Provide the (X, Y) coordinate of the cell's center where the given text is located.  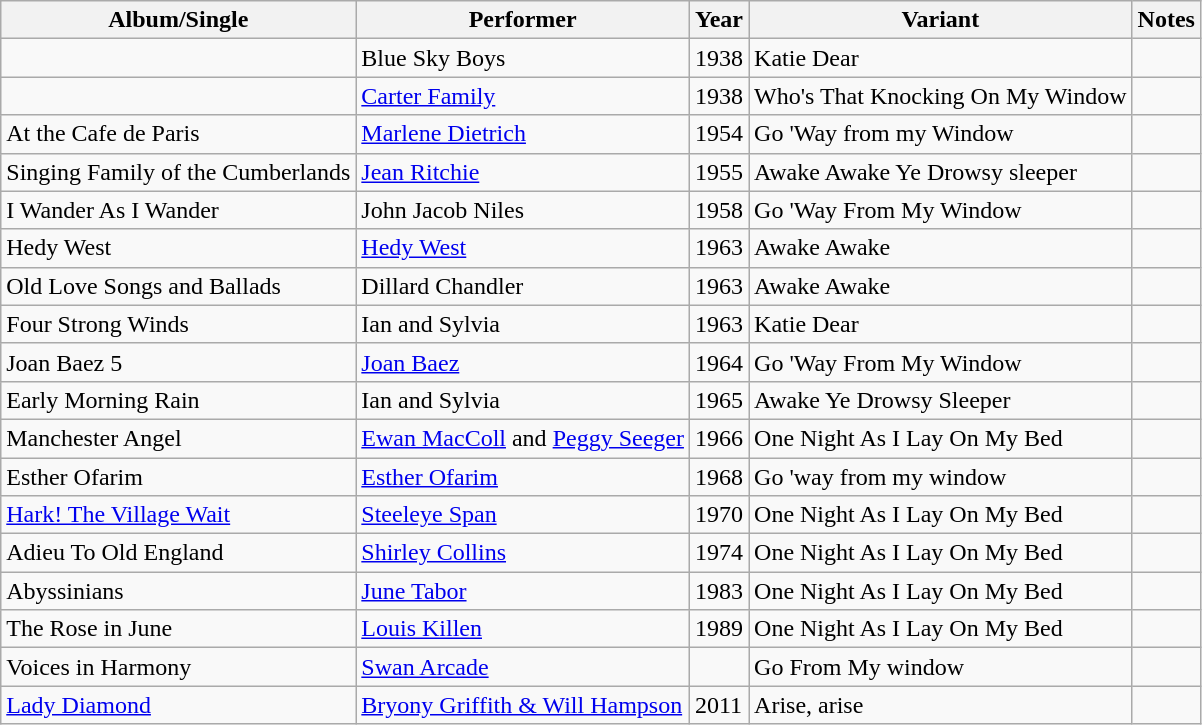
Bryony Griffith & Will Hampson (523, 705)
1958 (718, 210)
Blue Sky Boys (523, 58)
I Wander As I Wander (178, 210)
1966 (718, 438)
Go From My window (941, 667)
1955 (718, 172)
Awake Awake Ye Drowsy sleeper (941, 172)
1974 (718, 553)
Hark! The Village Wait (178, 515)
Marlene Dietrich (523, 134)
1989 (718, 629)
Arise, arise (941, 705)
1954 (718, 134)
Go 'way from my window (941, 477)
Joan Baez 5 (178, 362)
1970 (718, 515)
Adieu To Old England (178, 553)
1965 (718, 400)
Early Morning Rain (178, 400)
Manchester Angel (178, 438)
Ewan MacColl and Peggy Seeger (523, 438)
Carter Family (523, 96)
Singing Family of the Cumberlands (178, 172)
Jean Ritchie (523, 172)
Joan Baez (523, 362)
Who's That Knocking On My Window (941, 96)
1968 (718, 477)
Variant (941, 20)
Voices in Harmony (178, 667)
John Jacob Niles (523, 210)
Go 'Way from my Window (941, 134)
Old Love Songs and Ballads (178, 286)
Shirley Collins (523, 553)
Performer (523, 20)
At the Cafe de Paris (178, 134)
Abyssinians (178, 591)
1983 (718, 591)
1964 (718, 362)
Louis Killen (523, 629)
Steeleye Span (523, 515)
Four Strong Winds (178, 324)
Lady Diamond (178, 705)
June Tabor (523, 591)
Notes (1166, 20)
Dillard Chandler (523, 286)
Awake Ye Drowsy Sleeper (941, 400)
2011 (718, 705)
Album/Single (178, 20)
The Rose in June (178, 629)
Swan Arcade (523, 667)
Year (718, 20)
